Detect which cell encompasses the target text, then output its (x, y) center coordinate. 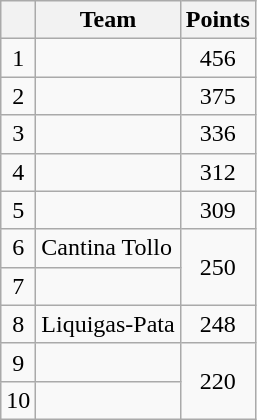
312 (218, 172)
6 (18, 248)
1 (18, 58)
9 (18, 362)
Team (108, 20)
5 (18, 210)
8 (18, 324)
456 (218, 58)
3 (18, 134)
4 (18, 172)
250 (218, 267)
220 (218, 381)
10 (18, 400)
2 (18, 96)
7 (18, 286)
375 (218, 96)
Liquigas-Pata (108, 324)
Cantina Tollo (108, 248)
336 (218, 134)
248 (218, 324)
309 (218, 210)
Points (218, 20)
